Extract the (x, y) coordinate from the center of the cell holding the provided text.  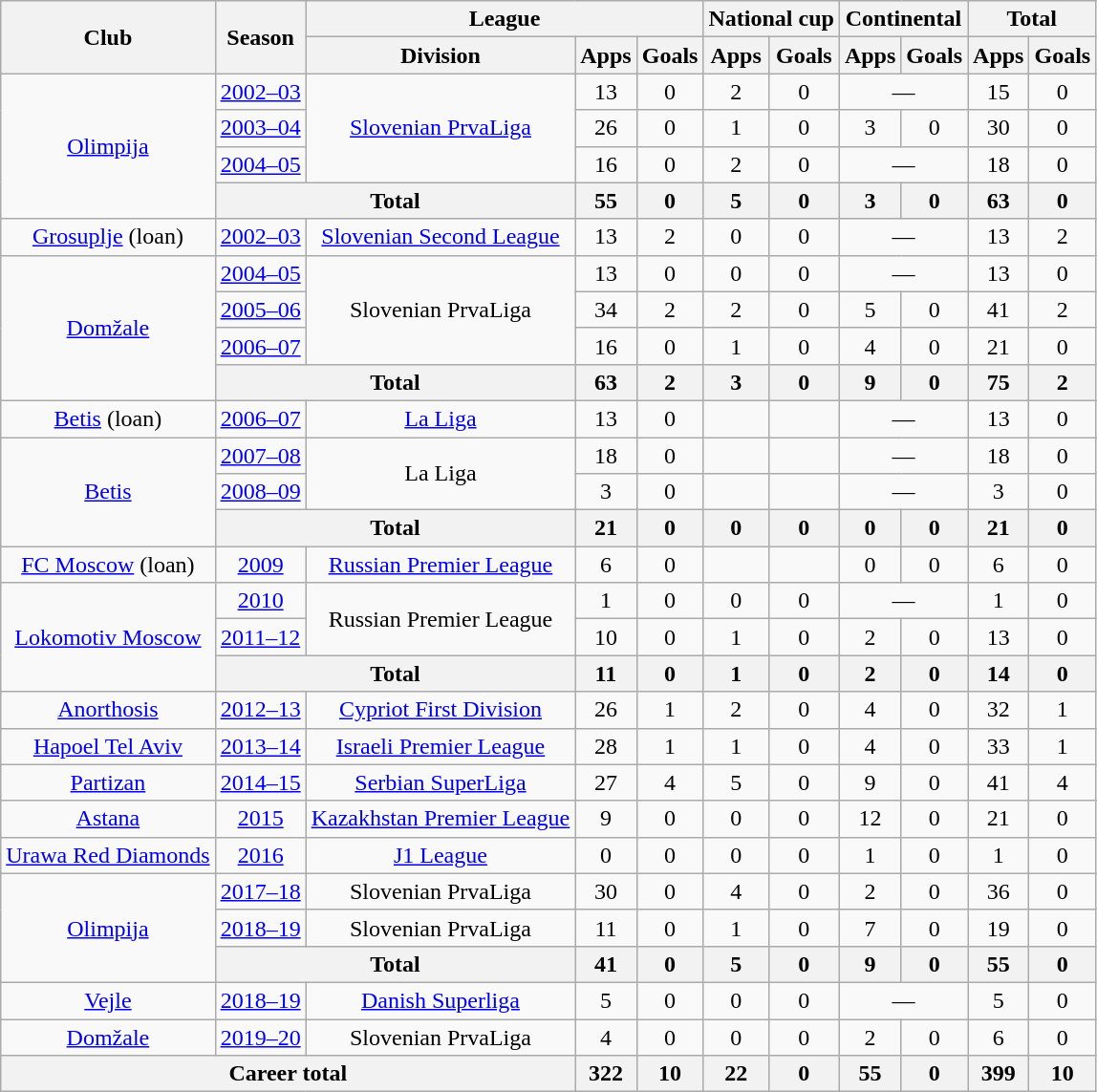
Season (260, 37)
2014–15 (260, 782)
2011–12 (260, 637)
12 (870, 819)
Division (441, 55)
Partizan (108, 782)
2005–06 (260, 310)
399 (999, 1074)
34 (606, 310)
32 (999, 710)
Lokomotiv Moscow (108, 637)
15 (999, 92)
League (505, 19)
Cypriot First Division (441, 710)
Grosuplje (loan) (108, 237)
Vejle (108, 1000)
Kazakhstan Premier League (441, 819)
Continental (903, 19)
Betis (loan) (108, 418)
2007–08 (260, 456)
2012–13 (260, 710)
19 (999, 928)
27 (606, 782)
National cup (771, 19)
33 (999, 746)
2019–20 (260, 1037)
2003–04 (260, 128)
Anorthosis (108, 710)
14 (999, 674)
2016 (260, 855)
J1 League (441, 855)
Urawa Red Diamonds (108, 855)
Slovenian Second League (441, 237)
2010 (260, 601)
28 (606, 746)
75 (999, 382)
322 (606, 1074)
7 (870, 928)
22 (736, 1074)
Astana (108, 819)
Betis (108, 492)
Israeli Premier League (441, 746)
Hapoel Tel Aviv (108, 746)
Danish Superliga (441, 1000)
2013–14 (260, 746)
2015 (260, 819)
FC Moscow (loan) (108, 565)
Serbian SuperLiga (441, 782)
36 (999, 891)
2009 (260, 565)
Club (108, 37)
Career total (289, 1074)
2017–18 (260, 891)
2008–09 (260, 492)
